Pinpoint the cell where the given text exists, returning its [x, y] midpoint coordinate. 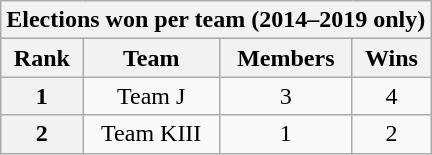
Rank [42, 58]
Team KIII [151, 134]
Elections won per team (2014–2019 only) [216, 20]
Team [151, 58]
3 [286, 96]
4 [391, 96]
Wins [391, 58]
Members [286, 58]
Team J [151, 96]
